Return the (x, y) coordinate for the center point of the cell that contains the specified text.  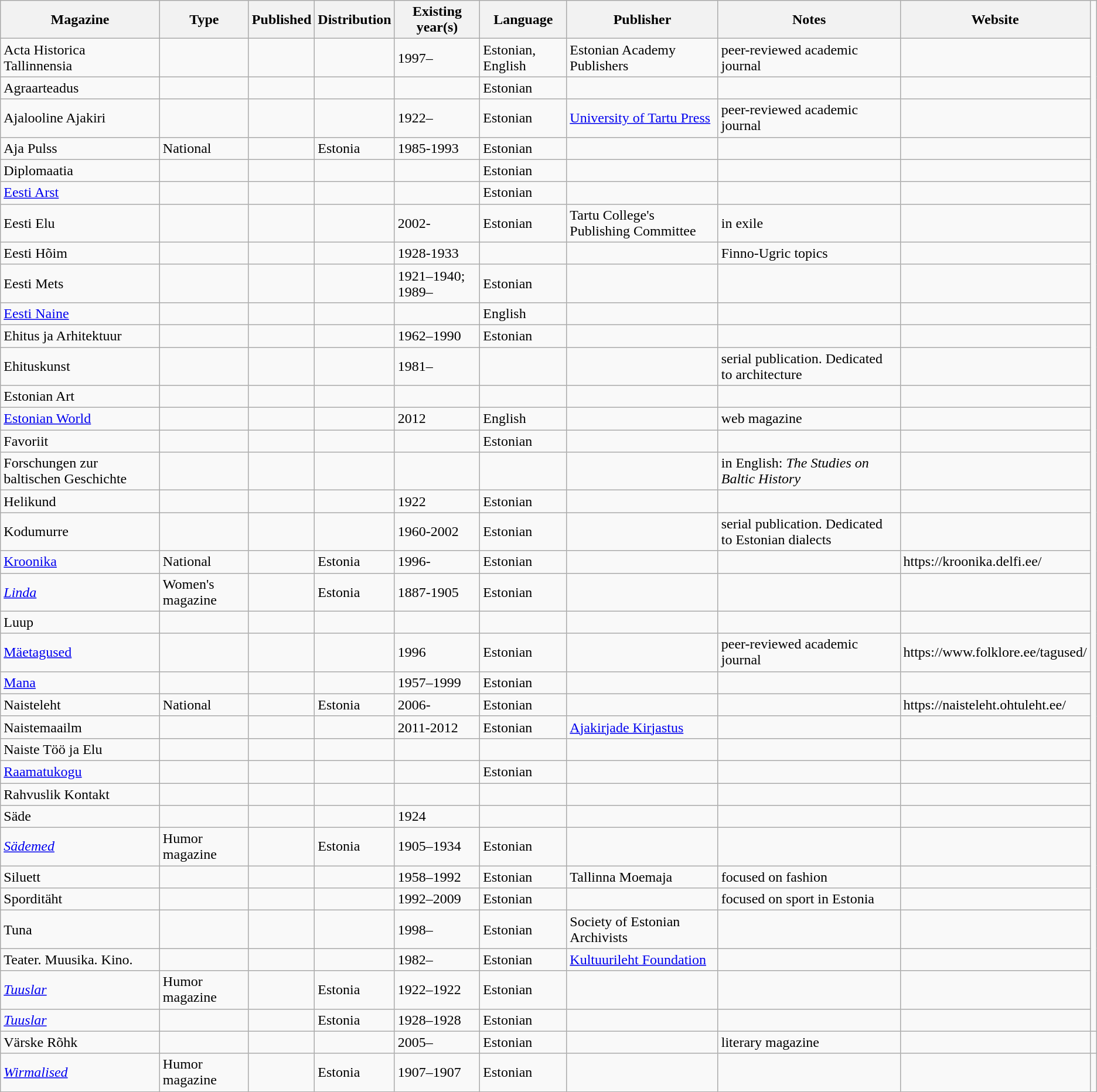
1997– (437, 57)
Helikund (80, 501)
Tartu College's Publishing Committee (642, 223)
Naistemaailm (80, 727)
in exile (809, 223)
in English: The Studies on Baltic History (809, 471)
Luup (80, 622)
Ehitus ja Arhitektuur (80, 336)
1922–1922 (437, 990)
Mäetagused (80, 653)
1905–1934 (437, 847)
focused on fashion (809, 877)
Women's magazine (204, 592)
Eesti Arst (80, 193)
web magazine (809, 419)
Siluett (80, 877)
1924 (437, 817)
https://kroonika.delfi.ee/ (995, 562)
https://naisteleht.ohtuleht.ee/ (995, 705)
Society of Estonian Archivists (642, 929)
2002- (437, 223)
Distribution (355, 20)
2006- (437, 705)
Published (281, 20)
Kroonika (80, 562)
Eesti Elu (80, 223)
Eesti Mets (80, 284)
Rahvuslik Kontakt (80, 794)
1996- (437, 562)
Ajakirjade Kirjastus (642, 727)
Sädemed (80, 847)
Mana (80, 682)
1922 (437, 501)
Notes (809, 20)
Estonian Art (80, 397)
Säde (80, 817)
1922– (437, 118)
Website (995, 20)
Eesti Hõim (80, 253)
1998– (437, 929)
Finno-Ugric topics (809, 253)
1996 (437, 653)
Favoriit (80, 441)
Ehituskunst (80, 366)
University of Tartu Press (642, 118)
Värske Rõhk (80, 1042)
serial publication. Dedicated to Estonian dialects (809, 532)
Naisteleht (80, 705)
2011-2012 (437, 727)
1928–1928 (437, 1020)
1958–1992 (437, 877)
Tuna (80, 929)
focused on sport in Estonia (809, 899)
Acta Historica Tallinnensia (80, 57)
literary magazine (809, 1042)
Language (523, 20)
Estonian, English (523, 57)
1982– (437, 960)
Teater. Muusika. Kino. (80, 960)
Sporditäht (80, 899)
Raamatukogu (80, 772)
Kodumurre (80, 532)
https://www.folklore.ee/tagused/ (995, 653)
Estonian World (80, 419)
1981– (437, 366)
Estonian Academy Publishers (642, 57)
Tallinna Moemaja (642, 877)
1960-2002 (437, 532)
1992–2009 (437, 899)
Type (204, 20)
1887-1905 (437, 592)
1921–1940; 1989– (437, 284)
Aja Pulss (80, 148)
1928-1933 (437, 253)
serial publication. Dedicated to architecture (809, 366)
1962–1990 (437, 336)
Forschungen zur baltischen Geschichte (80, 471)
Diplomaatia (80, 170)
2005– (437, 1042)
Agraarteadus (80, 88)
2012 (437, 419)
1957–1999 (437, 682)
Kultuurileht Foundation (642, 960)
Wirmalised (80, 1072)
Naiste Töö ja Elu (80, 749)
1907–1907 (437, 1072)
1985-1993 (437, 148)
Magazine (80, 20)
Existing year(s) (437, 20)
Ajalooline Ajakiri (80, 118)
Eesti Naine (80, 313)
Publisher (642, 20)
Linda (80, 592)
